Provide the (X, Y) coordinate of the cell's center where the given text is located.  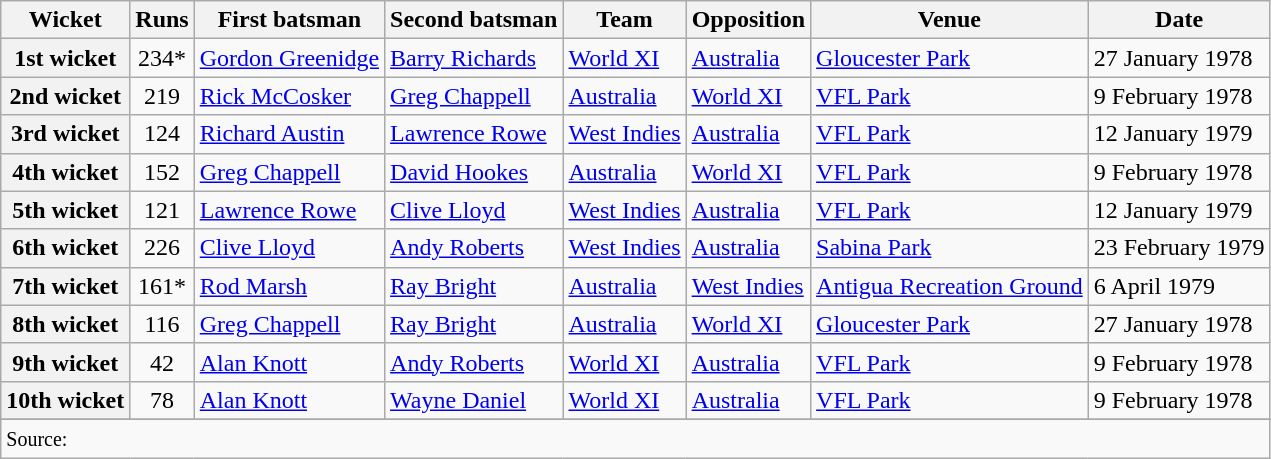
226 (162, 248)
6th wicket (66, 248)
1st wicket (66, 58)
Sabina Park (950, 248)
Rick McCosker (289, 96)
8th wicket (66, 324)
Rod Marsh (289, 286)
Venue (950, 20)
219 (162, 96)
121 (162, 210)
78 (162, 400)
42 (162, 362)
3rd wicket (66, 134)
161* (162, 286)
Date (1179, 20)
Runs (162, 20)
First batsman (289, 20)
Second batsman (474, 20)
124 (162, 134)
5th wicket (66, 210)
152 (162, 172)
Barry Richards (474, 58)
234* (162, 58)
David Hookes (474, 172)
Wayne Daniel (474, 400)
Antigua Recreation Ground (950, 286)
Gordon Greenidge (289, 58)
Wicket (66, 20)
9th wicket (66, 362)
10th wicket (66, 400)
2nd wicket (66, 96)
7th wicket (66, 286)
23 February 1979 (1179, 248)
Team (624, 20)
6 April 1979 (1179, 286)
Opposition (748, 20)
116 (162, 324)
4th wicket (66, 172)
Source: (636, 438)
Richard Austin (289, 134)
